Scan for the cell matching the given text and deliver its (x, y) coordinate at center. 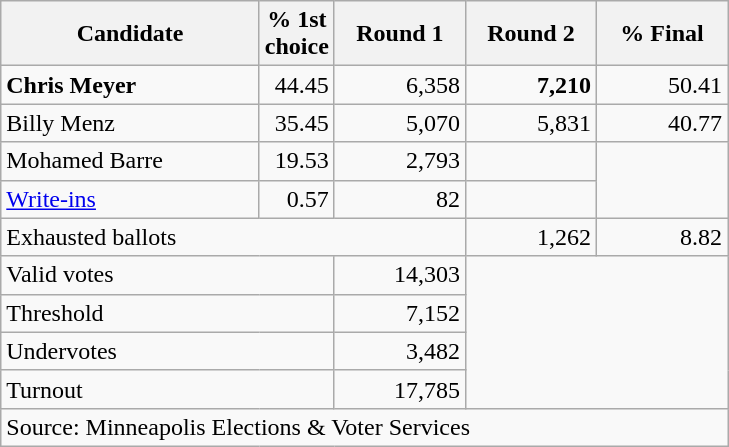
6,358 (400, 85)
7,210 (530, 85)
Valid votes (168, 275)
5,831 (530, 123)
% 1stchoice (296, 34)
5,070 (400, 123)
7,152 (400, 313)
35.45 (296, 123)
Turnout (168, 389)
Undervotes (168, 351)
Candidate (130, 34)
Exhausted ballots (234, 237)
0.57 (296, 199)
Round 1 (400, 34)
Mohamed Barre (130, 161)
Write-ins (130, 199)
8.82 (662, 237)
Chris Meyer (130, 85)
19.53 (296, 161)
44.45 (296, 85)
14,303 (400, 275)
Round 2 (530, 34)
Threshold (168, 313)
40.77 (662, 123)
82 (400, 199)
17,785 (400, 389)
3,482 (400, 351)
2,793 (400, 161)
50.41 (662, 85)
Billy Menz (130, 123)
1,262 (530, 237)
Source: Minneapolis Elections & Voter Services (364, 427)
% Final (662, 34)
